Determine the [x, y] coordinate at the center of the cell enclosing the given text.  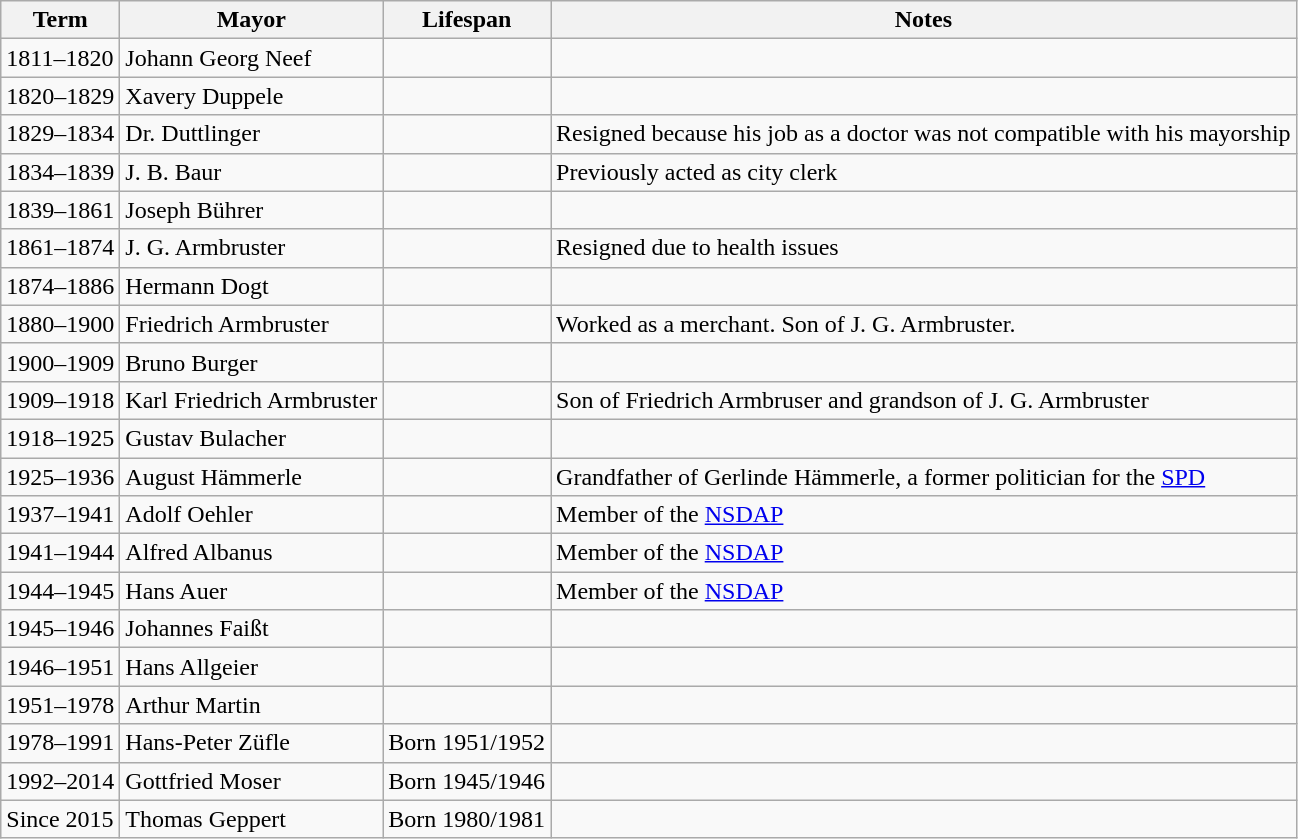
Lifespan [467, 20]
Born 1980/1981 [467, 819]
1992–2014 [60, 781]
1937–1941 [60, 515]
Resigned due to health issues [924, 248]
Gustav Bulacher [252, 438]
Resigned because his job as a doctor was not compatible with his mayorship [924, 134]
1944–1945 [60, 591]
Notes [924, 20]
1829–1834 [60, 134]
Johannes Faißt [252, 629]
Term [60, 20]
Gottfried Moser [252, 781]
Joseph Bührer [252, 210]
Previously acted as city clerk [924, 172]
1811–1820 [60, 58]
Grandfather of Gerlinde Hämmerle, a former politician for the SPD [924, 477]
Worked as a merchant. Son of J. G. Armbruster. [924, 324]
1880–1900 [60, 324]
1945–1946 [60, 629]
Bruno Burger [252, 362]
Son of Friedrich Armbruser and grandson of J. G. Armbruster [924, 400]
Mayor [252, 20]
1978–1991 [60, 743]
Hermann Dogt [252, 286]
1861–1874 [60, 248]
1820–1829 [60, 96]
Arthur Martin [252, 705]
1951–1978 [60, 705]
1900–1909 [60, 362]
Thomas Geppert [252, 819]
Adolf Oehler [252, 515]
Karl Friedrich Armbruster [252, 400]
1925–1936 [60, 477]
1918–1925 [60, 438]
Johann Georg Neef [252, 58]
Dr. Duttlinger [252, 134]
Born 1945/1946 [467, 781]
Born 1951/1952 [467, 743]
August Hämmerle [252, 477]
1839–1861 [60, 210]
Friedrich Armbruster [252, 324]
Hans Auer [252, 591]
Since 2015 [60, 819]
1874–1886 [60, 286]
Hans-Peter Züfle [252, 743]
J. B. Baur [252, 172]
1946–1951 [60, 667]
J. G. Armbruster [252, 248]
Xavery Duppele [252, 96]
1834–1839 [60, 172]
1909–1918 [60, 400]
Alfred Albanus [252, 553]
1941–1944 [60, 553]
Hans Allgeier [252, 667]
